Provide the [x, y] coordinate of the cell's center where the given text is located.  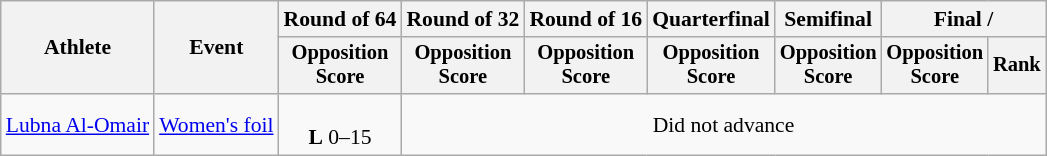
Semifinal [828, 19]
Round of 64 [340, 19]
Final / [963, 19]
Women's foil [216, 124]
L 0–15 [340, 124]
Event [216, 48]
Did not advance [723, 124]
Athlete [78, 48]
Quarterfinal [711, 19]
Round of 32 [462, 19]
Rank [1017, 66]
Round of 16 [586, 19]
Lubna Al-Omair [78, 124]
